Pinpoint the cell where the given text exists, returning its [x, y] midpoint coordinate. 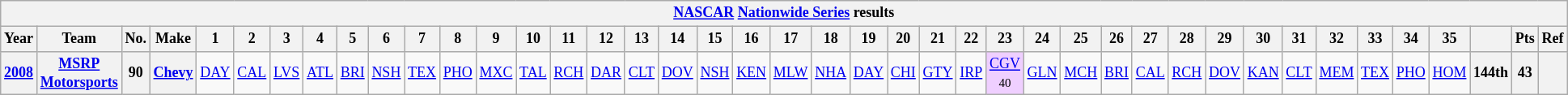
2008 [19, 73]
19 [868, 39]
28 [1187, 39]
2 [252, 39]
IRP [971, 73]
GLN [1042, 73]
TAL [533, 73]
1 [215, 39]
Pts [1524, 39]
27 [1151, 39]
9 [496, 39]
23 [1005, 39]
MCH [1081, 73]
ATL [320, 73]
5 [353, 39]
8 [458, 39]
25 [1081, 39]
LVS [286, 73]
144th [1491, 73]
12 [607, 39]
KAN [1263, 73]
CHI [903, 73]
MEM [1337, 73]
16 [752, 39]
10 [533, 39]
Make [173, 39]
18 [831, 39]
43 [1524, 73]
MLW [790, 73]
29 [1225, 39]
11 [569, 39]
15 [715, 39]
24 [1042, 39]
NASCAR Nationwide Series results [784, 13]
CGV40 [1005, 73]
14 [677, 39]
Year [19, 39]
31 [1299, 39]
20 [903, 39]
6 [387, 39]
Chevy [173, 73]
NHA [831, 73]
33 [1375, 39]
No. [136, 39]
32 [1337, 39]
MXC [496, 73]
3 [286, 39]
90 [136, 73]
21 [938, 39]
Team [79, 39]
DAR [607, 73]
HOM [1450, 73]
GTY [938, 73]
13 [641, 39]
26 [1117, 39]
Ref [1553, 39]
4 [320, 39]
22 [971, 39]
MSRP Motorsports [79, 73]
7 [422, 39]
35 [1450, 39]
17 [790, 39]
KEN [752, 73]
30 [1263, 39]
34 [1411, 39]
